Extract the [x, y] coordinate from the center of the cell holding the provided text.  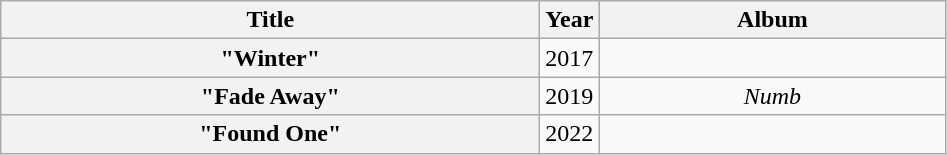
"Fade Away" [270, 96]
"Winter" [270, 58]
2017 [570, 58]
"Found One" [270, 134]
Album [772, 20]
2019 [570, 96]
Numb [772, 96]
Year [570, 20]
Title [270, 20]
2022 [570, 134]
